Return the [X, Y] coordinate for the center point of the cell that contains the specified text.  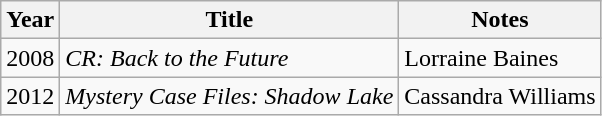
Year [30, 20]
2012 [30, 96]
Title [230, 20]
Mystery Case Files: Shadow Lake [230, 96]
2008 [30, 58]
Lorraine Baines [500, 58]
Notes [500, 20]
Cassandra Williams [500, 96]
CR: Back to the Future [230, 58]
